Scan for the cell matching the given text and deliver its [x, y] coordinate at center. 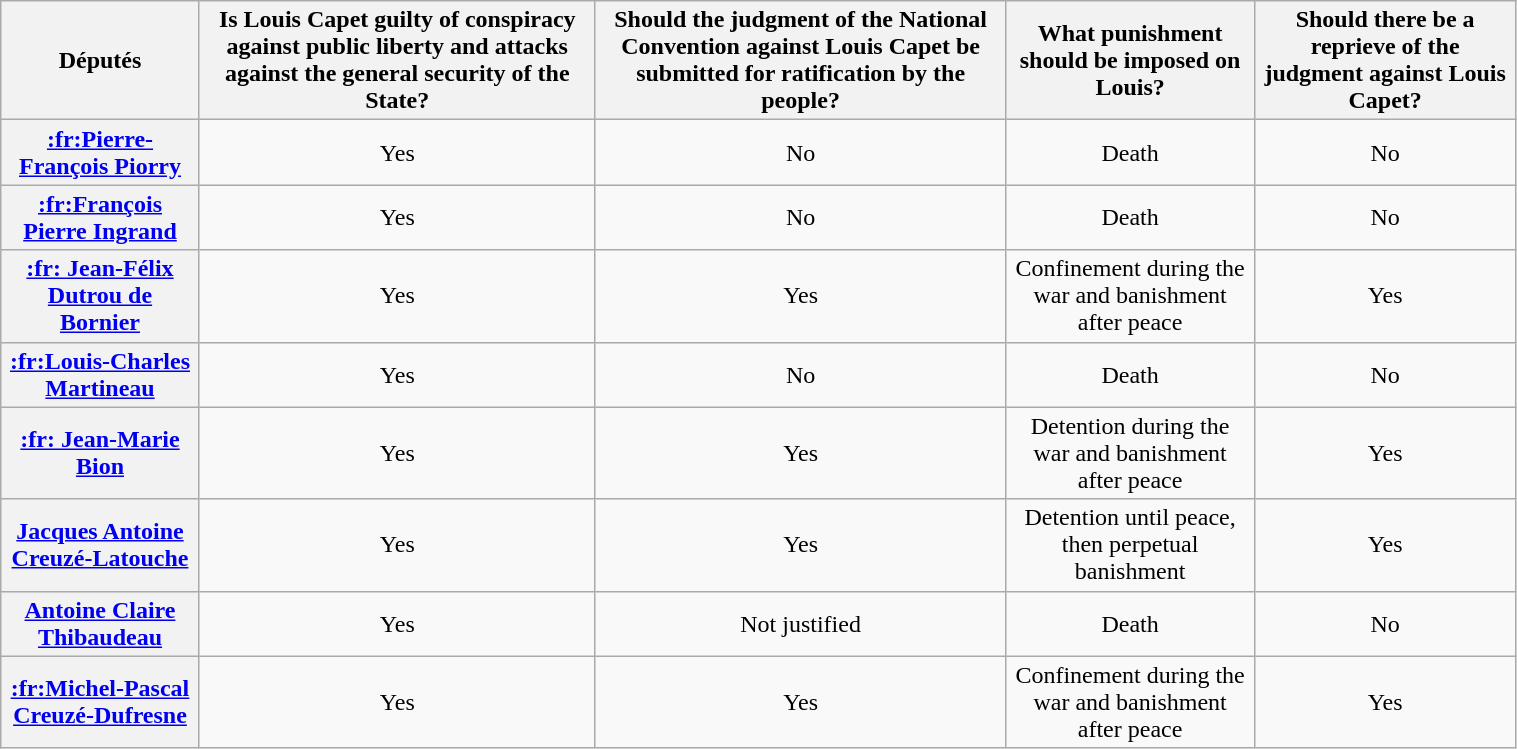
:fr: Jean-Marie Bion [100, 453]
Should the judgment of the National Convention against Louis Capet be submitted for ratification by the people? [800, 60]
Detention until peace, then perpetual banishment [1130, 545]
Detention during the war and banishment after peace [1130, 453]
Not justified [800, 624]
Is Louis Capet guilty of conspiracy against public liberty and attacks against the general security of the State? [397, 60]
Députés [100, 60]
:fr:Pierre-François Piorry [100, 152]
:fr:François Pierre Ingrand [100, 218]
:fr:Michel-Pascal Creuzé-Dufresne [100, 702]
What punishment should be imposed on Louis? [1130, 60]
Jacques Antoine Creuzé-Latouche [100, 545]
Antoine Claire Thibaudeau [100, 624]
:fr: Jean-Félix Dutrou de Bornier [100, 296]
Should there be a reprieve of the judgment against Louis Capet? [1385, 60]
:fr:Louis-Charles Martineau [100, 374]
